Locate the cell with the specified text and output its (x, y) center coordinate. 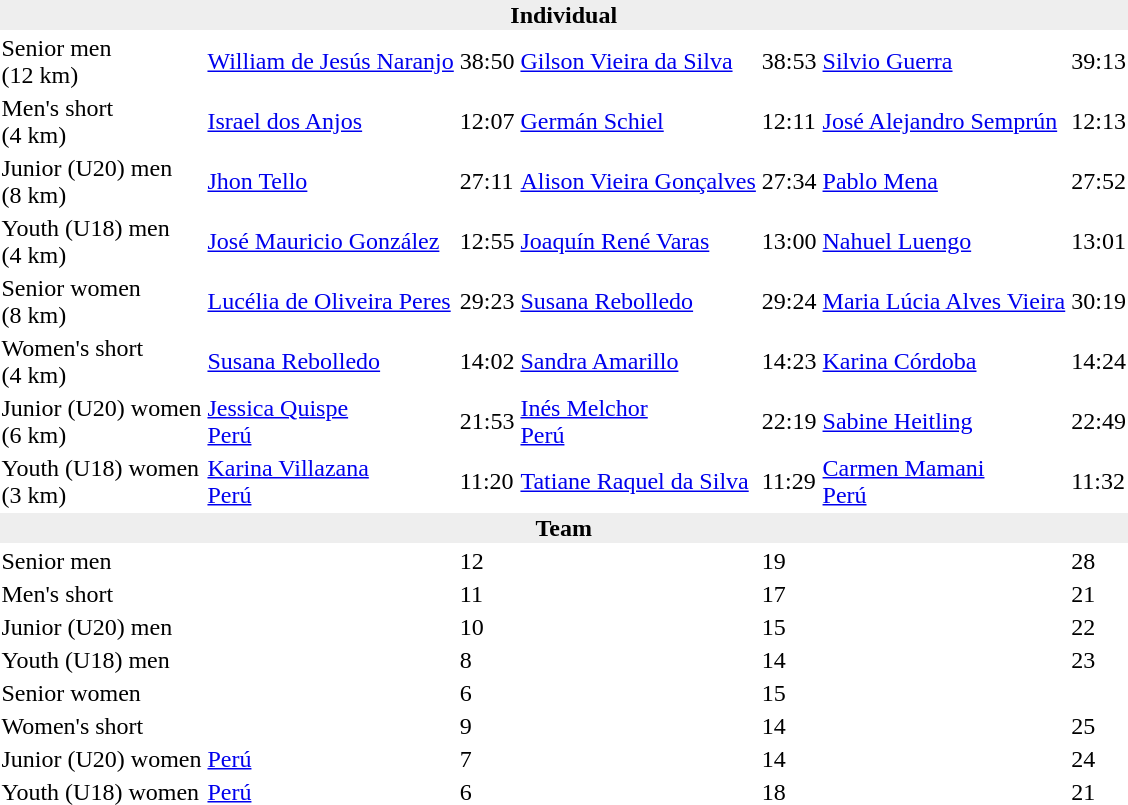
38:53 (789, 62)
12 (487, 561)
7 (487, 759)
Youth (U18) men (102, 660)
Men's short(4 km) (102, 122)
Alison Vieira Gonçalves (638, 182)
Maria Lúcia Alves Vieira (944, 302)
6 (487, 693)
Jessica Quispe Perú (330, 422)
José Mauricio González (330, 242)
Women's short (102, 726)
19 (789, 561)
Tatiane Raquel da Silva (638, 482)
30:19 (1099, 302)
Jhon Tello (330, 182)
24 (1099, 759)
Silvio Guerra (944, 62)
28 (1099, 561)
Nahuel Luengo (944, 242)
Senior women(8 km) (102, 302)
Carmen Mamani Perú (944, 482)
Sandra Amarillo (638, 362)
17 (789, 594)
21:53 (487, 422)
14:23 (789, 362)
13:01 (1099, 242)
Joaquín René Varas (638, 242)
Israel dos Anjos (330, 122)
39:13 (1099, 62)
12:11 (789, 122)
38:50 (487, 62)
Junior (U20) women(6 km) (102, 422)
12:07 (487, 122)
13:00 (789, 242)
Junior (U20) women (102, 759)
10 (487, 627)
Youth (U18) women(3 km) (102, 482)
Lucélia de Oliveira Peres (330, 302)
Team (564, 528)
29:24 (789, 302)
8 (487, 660)
11:29 (789, 482)
Karina Córdoba (944, 362)
22:49 (1099, 422)
Inés Melchor Perú (638, 422)
Senior women (102, 693)
Women's short(4 km) (102, 362)
Men's short (102, 594)
Gilson Vieira da Silva (638, 62)
9 (487, 726)
Perú (330, 759)
23 (1099, 660)
Junior (U20) men(8 km) (102, 182)
Individual (564, 15)
Karina Villazana Perú (330, 482)
José Alejandro Semprún (944, 122)
12:55 (487, 242)
14:02 (487, 362)
11:20 (487, 482)
14:24 (1099, 362)
Sabine Heitling (944, 422)
Junior (U20) men (102, 627)
Senior men (102, 561)
27:34 (789, 182)
12:13 (1099, 122)
27:11 (487, 182)
Senior men(12 km) (102, 62)
21 (1099, 594)
29:23 (487, 302)
25 (1099, 726)
27:52 (1099, 182)
22 (1099, 627)
Germán Schiel (638, 122)
William de Jesús Naranjo (330, 62)
Pablo Mena (944, 182)
22:19 (789, 422)
Youth (U18) men(4 km) (102, 242)
11 (487, 594)
11:32 (1099, 482)
